Search for the cell housing the specified text and yield its [X, Y] center coordinate. 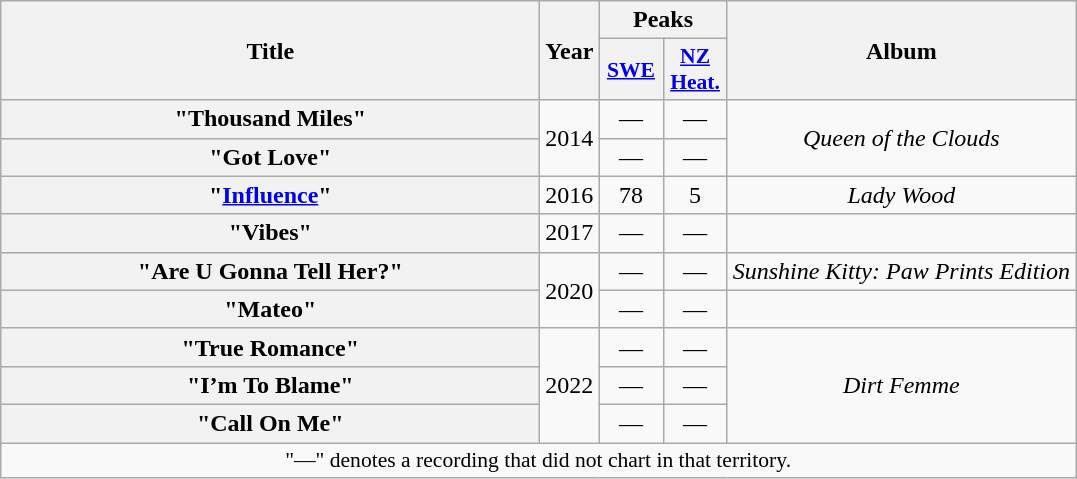
NZHeat. [695, 70]
Album [901, 50]
Dirt Femme [901, 385]
"Got Love" [270, 157]
"I’m To Blame" [270, 385]
"—" denotes a recording that did not chart in that territory. [538, 460]
"Mateo" [270, 309]
Sunshine Kitty: Paw Prints Edition [901, 271]
Lady Wood [901, 195]
2017 [570, 233]
78 [631, 195]
SWE [631, 70]
2014 [570, 138]
Queen of the Clouds [901, 138]
"Are U Gonna Tell Her?" [270, 271]
"True Romance" [270, 347]
Title [270, 50]
"Influence" [270, 195]
2016 [570, 195]
Peaks [663, 20]
5 [695, 195]
"Call On Me" [270, 423]
2020 [570, 290]
"Thousand Miles" [270, 119]
2022 [570, 385]
Year [570, 50]
"Vibes" [270, 233]
